Return the [x, y] coordinate for the center point of the cell that contains the specified text.  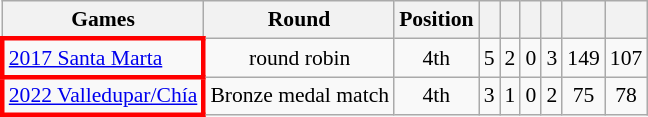
2017 Santa Marta [103, 58]
Position [436, 20]
2022 Valledupar/Chía [103, 96]
78 [626, 96]
Games [103, 20]
107 [626, 58]
round robin [299, 58]
5 [490, 58]
Bronze medal match [299, 96]
Round [299, 20]
1 [510, 96]
149 [584, 58]
75 [584, 96]
